Find where the given text appears and provide that cell's center as [x, y] coordinate. 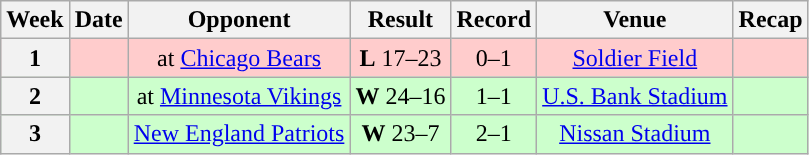
Recap [770, 20]
L 17–23 [400, 58]
Date [98, 20]
Nissan Stadium [635, 134]
W 24–16 [400, 96]
2 [35, 96]
Record [494, 20]
Result [400, 20]
New England Patriots [239, 134]
Week [35, 20]
U.S. Bank Stadium [635, 96]
3 [35, 134]
1 [35, 58]
Venue [635, 20]
Opponent [239, 20]
Soldier Field [635, 58]
1–1 [494, 96]
at Minnesota Vikings [239, 96]
W 23–7 [400, 134]
2–1 [494, 134]
0–1 [494, 58]
at Chicago Bears [239, 58]
